Pinpoint the cell where the given text exists, returning its (X, Y) midpoint coordinate. 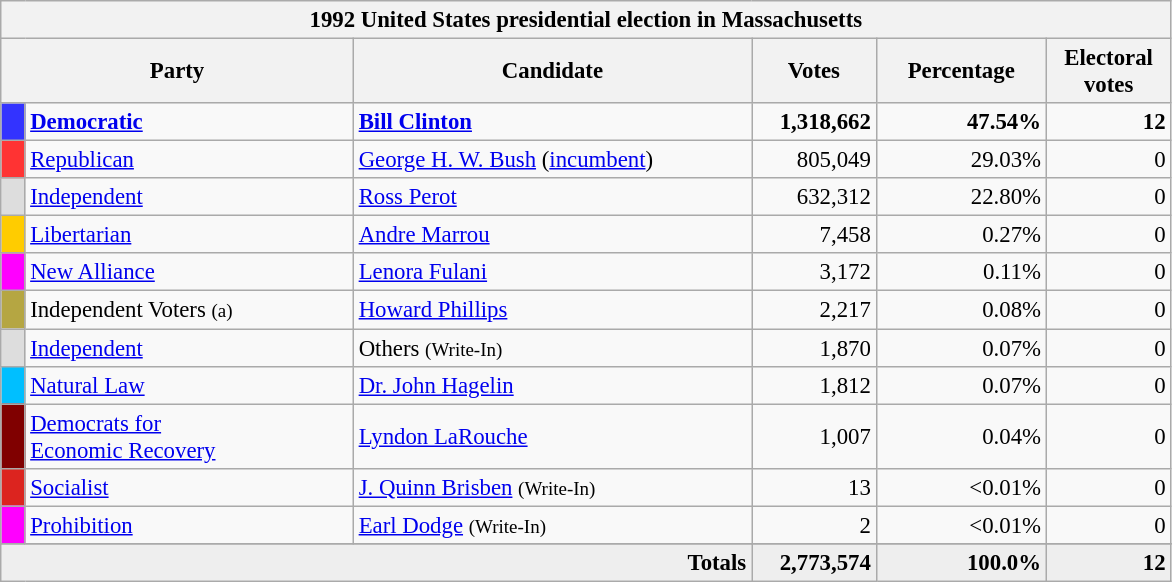
Howard Phillips (552, 310)
Socialist (189, 487)
47.54% (961, 122)
Others (Write-In) (552, 348)
2 (814, 525)
1,318,662 (814, 122)
1992 United States presidential election in Massachusetts (586, 20)
George H. W. Bush (incumbent) (552, 160)
1,812 (814, 385)
100.0% (961, 563)
Candidate (552, 72)
22.80% (961, 197)
Lyndon LaRouche (552, 436)
1,870 (814, 348)
Libertarian (189, 235)
2,773,574 (814, 563)
Percentage (961, 72)
Republican (189, 160)
Prohibition (189, 525)
Lenora Fulani (552, 273)
Natural Law (189, 385)
Democratic (189, 122)
Dr. John Hagelin (552, 385)
805,049 (814, 160)
Ross Perot (552, 197)
0.04% (961, 436)
13 (814, 487)
Democrats forEconomic Recovery (189, 436)
Party (178, 72)
3,172 (814, 273)
29.03% (961, 160)
Electoral votes (1108, 72)
Earl Dodge (Write-In) (552, 525)
Votes (814, 72)
1,007 (814, 436)
Bill Clinton (552, 122)
2,217 (814, 310)
0.08% (961, 310)
7,458 (814, 235)
Totals (376, 563)
632,312 (814, 197)
Independent Voters (a) (189, 310)
J. Quinn Brisben (Write-In) (552, 487)
New Alliance (189, 273)
0.27% (961, 235)
Andre Marrou (552, 235)
0.11% (961, 273)
